For the text-containing cell, return its midpoint in [X, Y] coordinate format. 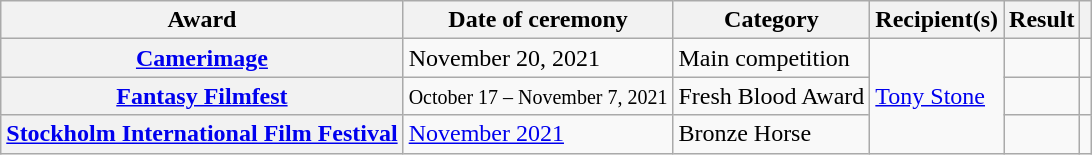
Fresh Blood Award [772, 96]
Fantasy Filmfest [202, 96]
Camerimage [202, 58]
Bronze Horse [772, 134]
Recipient(s) [937, 20]
Result [1042, 20]
Stockholm International Film Festival [202, 134]
Main competition [772, 58]
November 20, 2021 [538, 58]
Award [202, 20]
October 17 – November 7, 2021 [538, 96]
November 2021 [538, 134]
Tony Stone [937, 96]
Category [772, 20]
Date of ceremony [538, 20]
